Provide the [x, y] coordinate of the cell's center where the given text is located.  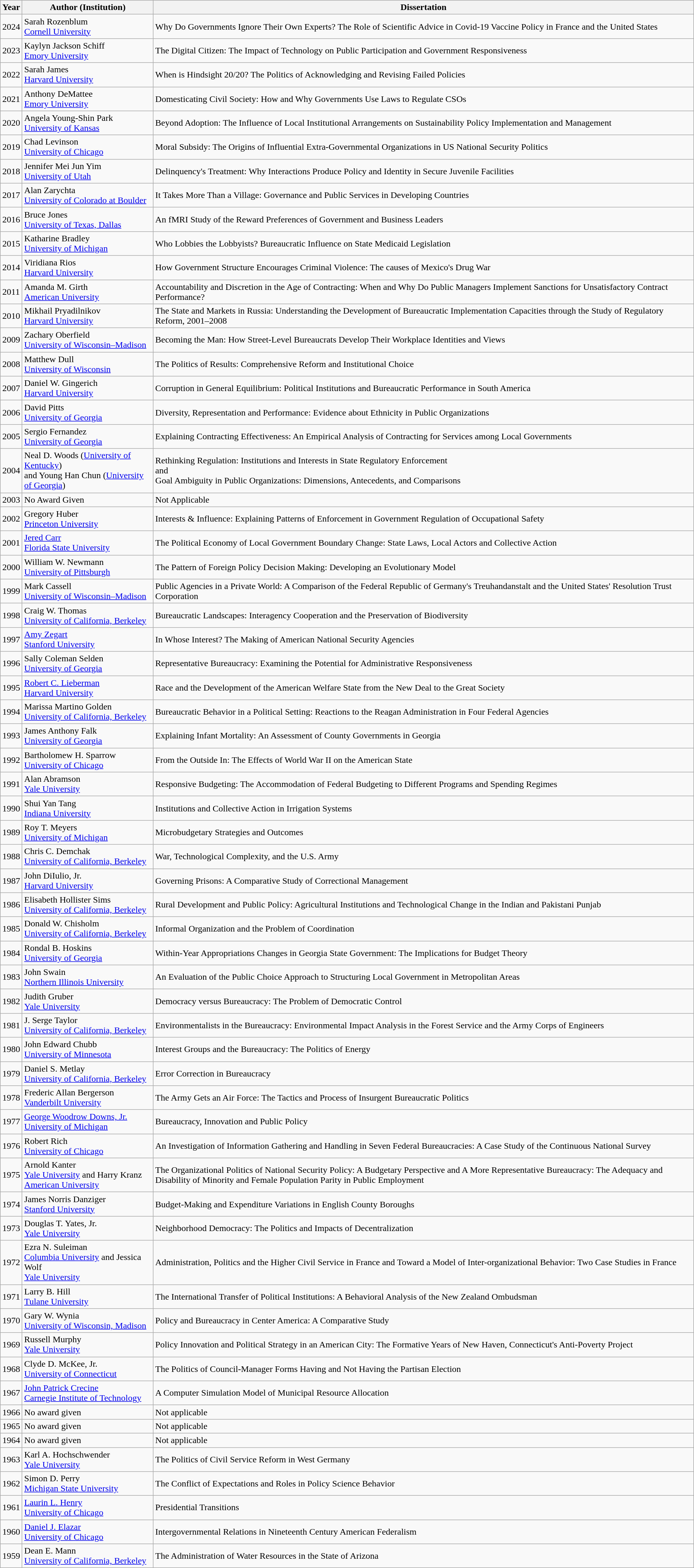
Administration, Politics and the Higher Civil Service in France and Toward a Model of Inter-organizational Behavior: Two Case Studies in France [423, 1263]
The Army Gets an Air Force: The Tactics and Process of Insurgent Bureaucratic Politics [423, 1098]
The Conflict of Expectations and Roles in Policy Science Behavior [423, 1483]
1994 [11, 712]
Within-Year Appropriations Changes in Georgia State Government: The Implications for Budget Theory [423, 953]
John Edward ChubbUniversity of Minnesota [87, 1049]
Domesticating Civil Society: How and Why Governments Use Laws to Regulate CSOs [423, 99]
1993 [11, 736]
Explaining Infant Mortality: An Assessment of County Governments in Georgia [423, 736]
A Computer Simulation Model of Municipal Resource Allocation [423, 1393]
Sergio FernandezUniversity of Georgia [87, 437]
1998 [11, 615]
Anthony DeMattee Emory University [87, 99]
2009 [11, 340]
1968 [11, 1369]
How Government Structure Encourages Criminal Violence: The causes of Mexico's Drug War [423, 268]
Author (Institution) [87, 7]
1984 [11, 953]
Daniel S. MetlayUniversity of California, Berkeley [87, 1074]
1971 [11, 1297]
1992 [11, 760]
John DiIulio, Jr.Harvard University [87, 881]
When is Hindsight 20/20? The Politics of Acknowledging and Revising Failed Policies [423, 75]
Robert RichUniversity of Chicago [87, 1146]
Bureaucratic Landscapes: Interagency Cooperation and the Preservation of Biodiversity [423, 615]
Dean E. MannUniversity of California, Berkeley [87, 1556]
1988 [11, 856]
1969 [11, 1345]
Bureaucratic Behavior in a Political Setting: Reactions to the Reagan Administration in Four Federal Agencies [423, 712]
Rondal B. HoskinsUniversity of Georgia [87, 953]
1997 [11, 639]
1979 [11, 1074]
Rural Development and Public Policy: Agricultural Institutions and Technological Change in the Indian and Pakistani Punjab [423, 904]
Sarah Rozenblum Cornell University [87, 27]
Policy and Bureaucracy in Center America: A Comparative Study [423, 1320]
2014 [11, 268]
Roy T. Meyers University of Michigan [87, 833]
2023 [11, 50]
2015 [11, 243]
Representative Bureaucracy: Examining the Potential for Administrative Responsiveness [423, 664]
Russell MurphyYale University [87, 1345]
1991 [11, 784]
2003 [11, 500]
2016 [11, 219]
From the Outside In: The Effects of World War II on the American State [423, 760]
An Evaluation of the Public Choice Approach to Structuring Local Government in Metropolitan Areas [423, 977]
1965 [11, 1426]
Larry B. HillTulane University [87, 1297]
Amy ZegartStanford University [87, 639]
Becoming the Man: How Street-Level Bureaucrats Develop Their Workplace Identities and Views [423, 340]
Moral Subsidy: The Origins of Influential Extra-Governmental Organizations in US National Security Politics [423, 147]
Laurin L. HenryUniversity of Chicago [87, 1508]
1986 [11, 904]
2006 [11, 412]
Marissa Martino GoldenUniversity of California, Berkeley [87, 712]
The Administration of Water Resources in the State of Arizona [423, 1556]
Gregory HuberPrinceton University [87, 519]
James Norris DanzigerStanford University [87, 1204]
Alan Abramson Yale University [87, 784]
Intergovernmental Relations in Nineteenth Century American Federalism [423, 1532]
Shui Yan Tang Indiana University [87, 808]
Viridiana Rios Harvard University [87, 268]
The Politics of Civil Service Reform in West Germany [423, 1459]
Democracy versus Bureaucracy: The Problem of Democratic Control [423, 1001]
1973 [11, 1228]
The Political Economy of Local Government Boundary Change: State Laws, Local Actors and Collective Action [423, 543]
John Patrick CrecineCarnegie Institute of Technology [87, 1393]
1976 [11, 1146]
The Digital Citizen: The Impact of Technology on Public Participation and Government Responsiveness [423, 50]
Matthew DullUniversity of Wisconsin [87, 364]
2001 [11, 543]
2017 [11, 195]
1975 [11, 1175]
1970 [11, 1320]
1961 [11, 1508]
War, Technological Complexity, and the U.S. Army [423, 856]
Jered CarrFlorida State University [87, 543]
The Politics of Council-Manager Forms Having and Not Having the Partisan Election [423, 1369]
1974 [11, 1204]
2000 [11, 567]
Neighborhood Democracy: The Politics and Impacts of Decentralization [423, 1228]
Ezra N. SuleimanColumbia University and Jessica WolfYale University [87, 1263]
1967 [11, 1393]
2021 [11, 99]
2004 [11, 471]
Mark CassellUniversity of Wisconsin–Madison [87, 591]
2018 [11, 171]
1990 [11, 808]
Donald W. ChisholmUniversity of California, Berkeley [87, 929]
An fMRI Study of the Reward Preferences of Government and Business Leaders [423, 219]
Institutions and Collective Action in Irrigation Systems [423, 808]
1972 [11, 1263]
Daniel W. GingerichHarvard University [87, 388]
Beyond Adoption: The Influence of Local Institutional Arrangements on Sustainability Policy Implementation and Management [423, 123]
1981 [11, 1025]
Simon D. PerryMichigan State University [87, 1483]
Delinquency's Treatment: Why Interactions Produce Policy and Identity in Secure Juvenile Facilities [423, 171]
Presidential Transitions [423, 1508]
2010 [11, 316]
In Whose Interest? The Making of American National Security Agencies [423, 639]
Accountability and Discretion in the Age of Contracting: When and Why Do Public Managers Implement Sanctions for Unsatisfactory Contract Performance? [423, 291]
1966 [11, 1412]
Error Correction in Bureaucracy [423, 1074]
1987 [11, 881]
Angela Young-Shin Park University of Kansas [87, 123]
Environmentalists in the Bureaucracy: Environmental Impact Analysis in the Forest Service and the Army Corps of Engineers [423, 1025]
1985 [11, 929]
Who Lobbies the Lobbyists? Bureaucratic Influence on State Medicaid Legislation [423, 243]
1959 [11, 1556]
Zachary OberfieldUniversity of Wisconsin–Madison [87, 340]
Neal D. Woods (University of Kentucky)and Young Han Chun (University of Georgia) [87, 471]
No Award Given [87, 500]
1978 [11, 1098]
Robert C. LiebermanHarvard University [87, 687]
Sally Coleman SeldenUniversity of Georgia [87, 664]
William W. NewmannUniversity of Pittsburgh [87, 567]
The Pattern of Foreign Policy Decision Making: Developing an Evolutionary Model [423, 567]
1995 [11, 687]
Frederic Allan BergersonVanderbilt University [87, 1098]
Bartholomew H. Sparrow University of Chicago [87, 760]
Why Do Governments Ignore Their Own Experts? The Role of Scientific Advice in Covid-19 Vaccine Policy in France and the United States [423, 27]
2011 [11, 291]
Karl A. HochschwenderYale University [87, 1459]
George Woodrow Downs, Jr.University of Michigan [87, 1122]
Craig W. ThomasUniversity of California, Berkeley [87, 615]
Arnold KanterYale University and Harry KranzAmerican University [87, 1175]
2020 [11, 123]
Elisabeth Hollister SimsUniversity of California, Berkeley [87, 904]
1999 [11, 591]
Bruce Jones University of Texas, Dallas [87, 219]
Policy Innovation and Political Strategy in an American City: The Formative Years of New Haven, Connecticut's Anti-Poverty Project [423, 1345]
Governing Prisons: A Comparative Study of Correctional Management [423, 881]
Dissertation [423, 7]
James Anthony FalkUniversity of Georgia [87, 736]
1962 [11, 1483]
Judith GruberYale University [87, 1001]
Informal Organization and the Problem of Coordination [423, 929]
The International Transfer of Political Institutions: A Behavioral Analysis of the New Zealand Ombudsman [423, 1297]
J. Serge TaylorUniversity of California, Berkeley [87, 1025]
Chad Levinson University of Chicago [87, 147]
Katharine Bradley University of Michigan [87, 243]
Jennifer Mei Jun Yim University of Utah [87, 171]
The Politics of Results: Comprehensive Reform and Institutional Choice [423, 364]
Bureaucracy, Innovation and Public Policy [423, 1122]
2002 [11, 519]
Mikhail PryadilnikovHarvard University [87, 316]
John SwainNorthern Illinois University [87, 977]
David PittsUniversity of Georgia [87, 412]
1989 [11, 833]
Corruption in General Equilibrium: Political Institutions and Bureaucratic Performance in South America [423, 388]
Microbudgetary Strategies and Outcomes [423, 833]
2022 [11, 75]
2005 [11, 437]
1983 [11, 977]
1980 [11, 1049]
Gary W. WyniaUniversity of Wisconsin, Madison [87, 1320]
Sarah James Harvard University [87, 75]
1977 [11, 1122]
2007 [11, 388]
Chris C. DemchakUniversity of California, Berkeley [87, 856]
It Takes More Than a Village: Governance and Public Services in Developing Countries [423, 195]
1982 [11, 1001]
1960 [11, 1532]
1963 [11, 1459]
Diversity, Representation and Performance: Evidence about Ethnicity in Public Organizations [423, 412]
An Investigation of Information Gathering and Handling in Seven Federal Bureaucracies: A Case Study of the Continuous National Survey [423, 1146]
Budget-Making and Expenditure Variations in English County Boroughs [423, 1204]
Amanda M. Girth American University [87, 291]
1964 [11, 1440]
2024 [11, 27]
Interest Groups and the Bureaucracy: The Politics of Energy [423, 1049]
Race and the Development of the American Welfare State from the New Deal to the Great Society [423, 687]
Clyde D. McKee, Jr.University of Connecticut [87, 1369]
Responsive Budgeting: The Accommodation of Federal Budgeting to Different Programs and Spending Regimes [423, 784]
Alan Zarychta University of Colorado at Boulder [87, 195]
2008 [11, 364]
Explaining Contracting Effectiveness: An Empirical Analysis of Contracting for Services among Local Governments [423, 437]
Year [11, 7]
2019 [11, 147]
Daniel J. ElazarUniversity of Chicago [87, 1532]
Not Applicable [423, 500]
Douglas T. Yates, Jr.Yale University [87, 1228]
1996 [11, 664]
Kaylyn Jackson Schiff Emory University [87, 50]
Interests & Influence: Explaining Patterns of Enforcement in Government Regulation of Occupational Safety [423, 519]
